Find where the given text appears and provide that cell's center as [x, y] coordinate. 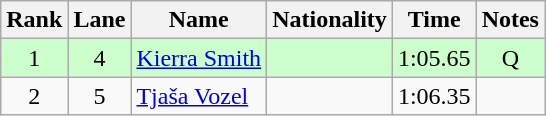
Rank [34, 20]
Notes [510, 20]
2 [34, 96]
4 [100, 58]
Nationality [330, 20]
Lane [100, 20]
1:05.65 [434, 58]
Q [510, 58]
1 [34, 58]
Tjaša Vozel [199, 96]
1:06.35 [434, 96]
5 [100, 96]
Kierra Smith [199, 58]
Time [434, 20]
Name [199, 20]
